Determine the (x, y) coordinate at the center of the cell enclosing the given text.  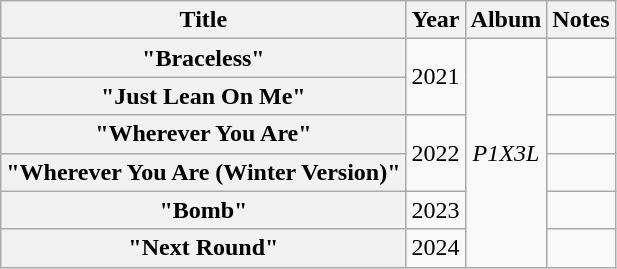
"Braceless" (204, 58)
Year (436, 20)
"Just Lean On Me" (204, 96)
"Bomb" (204, 210)
2023 (436, 210)
Notes (581, 20)
2021 (436, 77)
2024 (436, 248)
Album (506, 20)
"Wherever You Are (Winter Version)" (204, 172)
2022 (436, 153)
"Next Round" (204, 248)
Title (204, 20)
P1X3L (506, 153)
"Wherever You Are" (204, 134)
